Search for the cell housing the specified text and yield its [x, y] center coordinate. 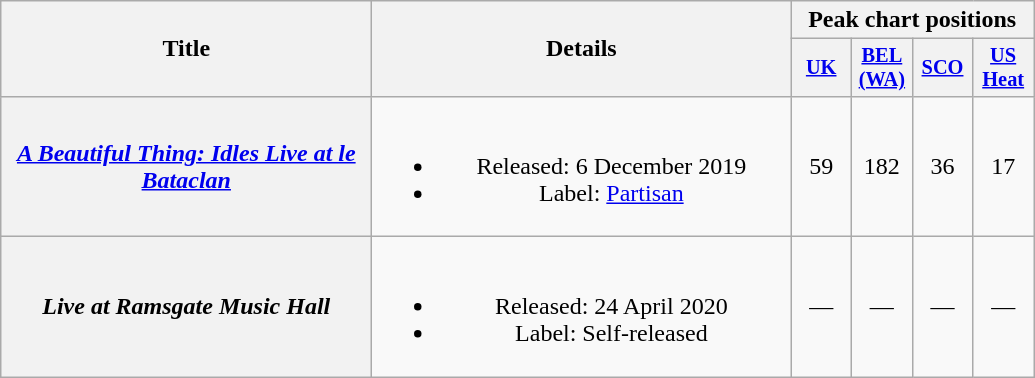
UK [822, 68]
A Beautiful Thing: Idles Live at le Bataclan [186, 166]
Released: 24 April 2020Label: Self-released [582, 307]
Title [186, 49]
59 [822, 166]
Live at Ramsgate Music Hall [186, 307]
USHeat [1004, 68]
Details [582, 49]
Released: 6 December 2019Label: Partisan [582, 166]
36 [942, 166]
182 [882, 166]
Peak chart positions [912, 20]
SCO [942, 68]
BEL(WA) [882, 68]
17 [1004, 166]
